Return [x, y] of the center of cell containing provided text 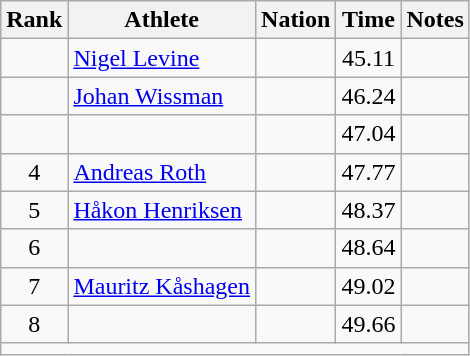
45.11 [368, 58]
Johan Wissman [162, 96]
Notes [435, 20]
49.02 [368, 286]
Rank [34, 20]
5 [34, 210]
Time [368, 20]
47.04 [368, 134]
Mauritz Kåshagen [162, 286]
4 [34, 172]
Nigel Levine [162, 58]
8 [34, 324]
Andreas Roth [162, 172]
6 [34, 248]
49.66 [368, 324]
Athlete [162, 20]
48.37 [368, 210]
7 [34, 286]
48.64 [368, 248]
47.77 [368, 172]
Nation [296, 20]
46.24 [368, 96]
Håkon Henriksen [162, 210]
